Determine the (X, Y) coordinate at the center of the cell enclosing the given text.  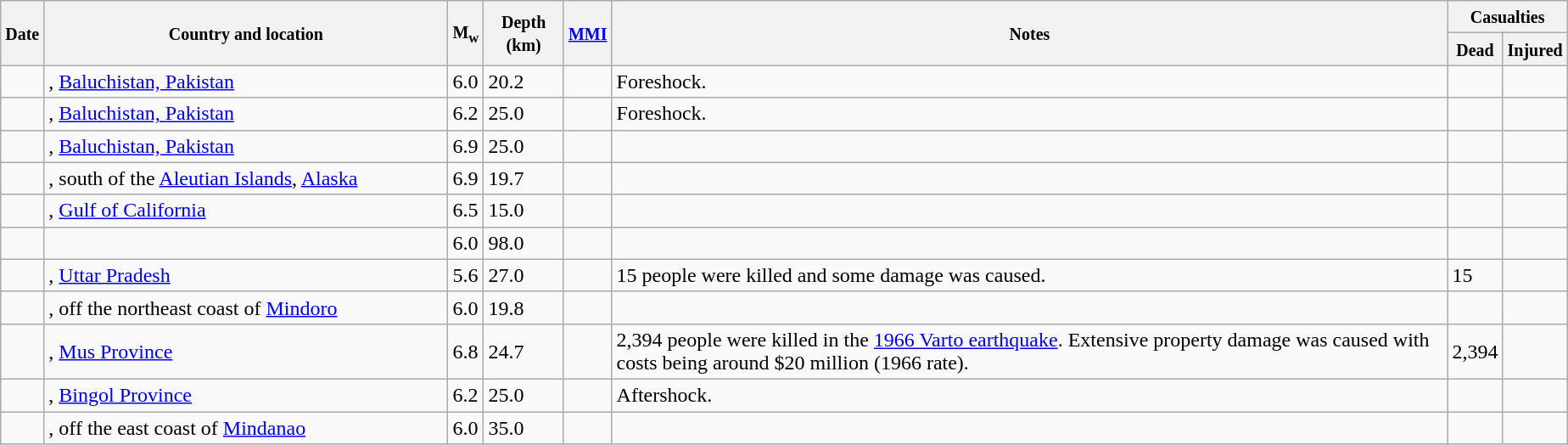
15.0 (524, 211)
Country and location (246, 33)
Notes (1030, 33)
27.0 (524, 275)
, south of the Aleutian Islands, Alaska (246, 178)
24.7 (524, 352)
Date (22, 33)
98.0 (524, 243)
, off the east coast of Mindanao (246, 427)
5.6 (466, 275)
2,394 (1475, 352)
Casualties (1507, 17)
15 (1475, 275)
Dead (1475, 49)
Depth (km) (524, 33)
, Gulf of California (246, 211)
Aftershock. (1030, 395)
20.2 (524, 82)
2,394 people were killed in the 1966 Varto earthquake. Extensive property damage was caused with costs being around $20 million (1966 rate). (1030, 352)
, off the northeast coast of Mindoro (246, 307)
19.8 (524, 307)
, Mus Province (246, 352)
6.8 (466, 352)
Mw (466, 33)
, Bingol Province (246, 395)
6.5 (466, 211)
19.7 (524, 178)
, Uttar Pradesh (246, 275)
Injured (1535, 49)
35.0 (524, 427)
MMI (587, 33)
15 people were killed and some damage was caused. (1030, 275)
